Determine the (x, y) coordinate at the center of the cell enclosing the given text.  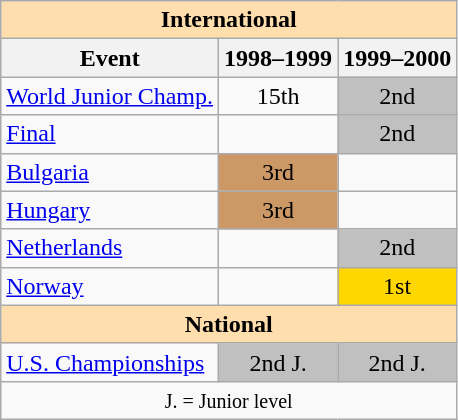
1st (398, 286)
1999–2000 (398, 58)
Hungary (110, 210)
World Junior Champ. (110, 96)
National (229, 324)
Event (110, 58)
J. = Junior level (229, 400)
15th (278, 96)
Final (110, 134)
1998–1999 (278, 58)
International (229, 20)
Netherlands (110, 248)
Bulgaria (110, 172)
U.S. Championships (110, 362)
Norway (110, 286)
